Search for the cell housing the specified text and yield its (x, y) center coordinate. 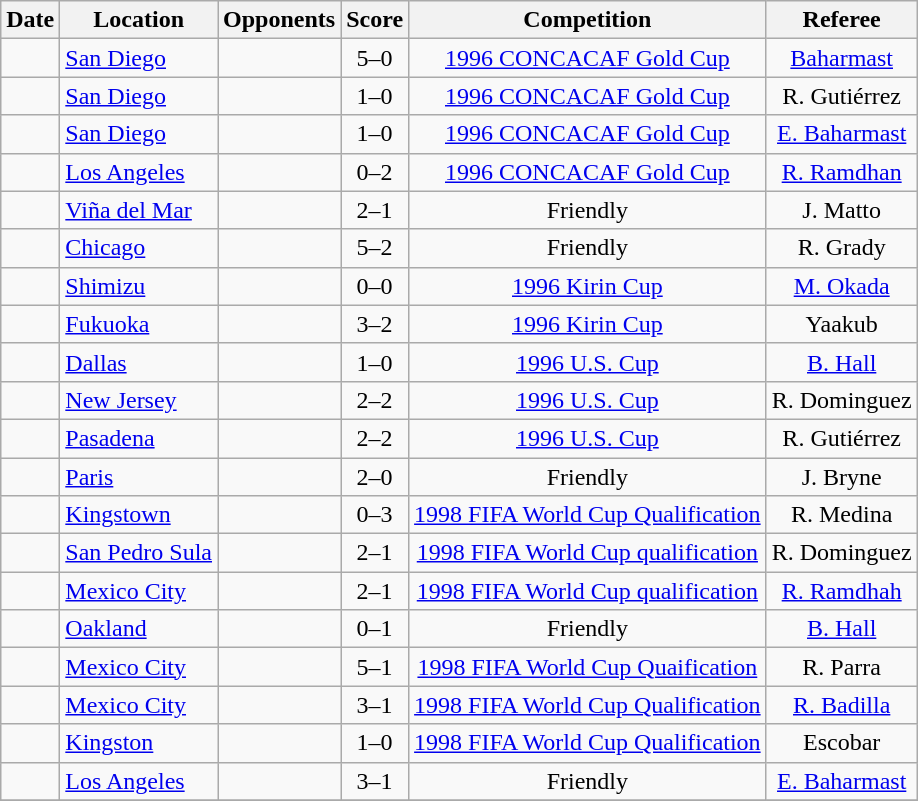
New Jersey (139, 400)
R. Medina (842, 515)
R. Grady (842, 248)
Paris (139, 477)
Fukuoka (139, 324)
Yaakub (842, 324)
R. Parra (842, 667)
J. Matto (842, 210)
Oakland (139, 629)
Escobar (842, 743)
Shimizu (139, 286)
R. Ramdhan (842, 172)
Viña del Mar (139, 210)
J. Bryne (842, 477)
Opponents (280, 20)
Date (30, 20)
M. Okada (842, 286)
Score (375, 20)
Chicago (139, 248)
San Pedro Sula (139, 553)
2–0 (375, 477)
0–1 (375, 629)
Kingstown (139, 515)
Pasadena (139, 438)
5–1 (375, 667)
Referee (842, 20)
0–3 (375, 515)
Dallas (139, 362)
5–0 (375, 58)
3–2 (375, 324)
Kingston (139, 743)
1998 FIFA World Cup Quaification (588, 667)
0–0 (375, 286)
Competition (588, 20)
Baharmast (842, 58)
Location (139, 20)
R. Badilla (842, 705)
R. Ramdhah (842, 591)
0–2 (375, 172)
5–2 (375, 248)
